Identify which cell holds the provided text, then report its (X, Y) central coordinate. 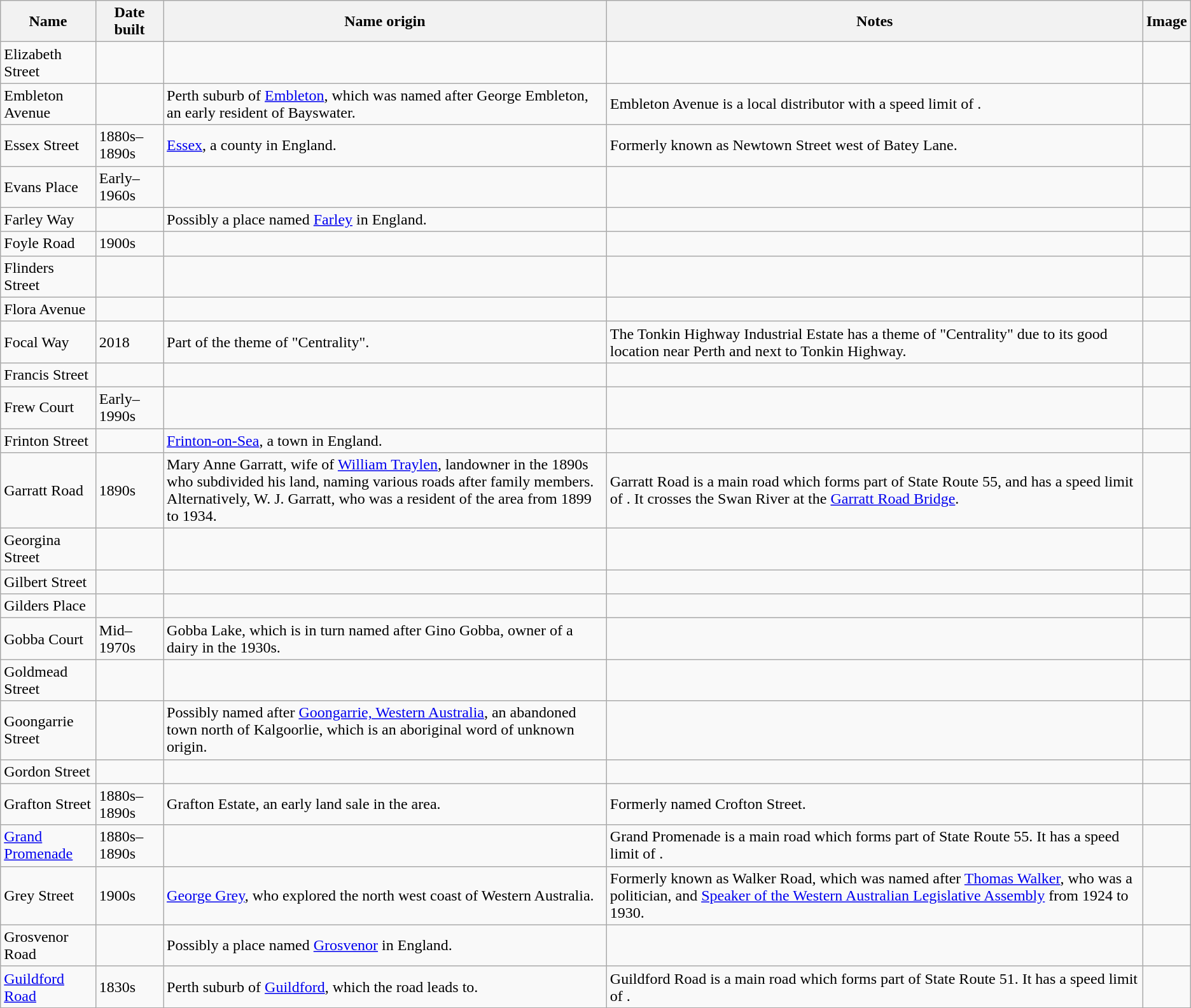
Guildford Road (48, 987)
Grey Street (48, 895)
Early–1990s (129, 407)
Elizabeth Street (48, 62)
Perth suburb of Guildford, which the road leads to. (386, 987)
1890s (129, 491)
Part of the theme of "Centrality". (386, 342)
Early–1960s (129, 187)
Gilbert Street (48, 582)
Focal Way (48, 342)
Mid–1970s (129, 639)
George Grey, who explored the north west coast of Western Australia. (386, 895)
Garratt Road (48, 491)
Frew Court (48, 407)
Foyle Road (48, 244)
Frinton Street (48, 441)
Guildford Road is a main road which forms part of State Route 51. It has a speed limit of . (874, 987)
Name origin (386, 22)
Farley Way (48, 219)
Grand Promenade (48, 846)
Notes (874, 22)
Possibly named after Goongarrie, Western Australia, an abandoned town north of Kalgoorlie, which is an aboriginal word of unknown origin. (386, 730)
Goldmead Street (48, 680)
Possibly a place named Grosvenor in England. (386, 945)
Flinders Street (48, 276)
Gobba Lake, which is in turn named after Gino Gobba, owner of a dairy in the 1930s. (386, 639)
Name (48, 22)
Possibly a place named Farley in England. (386, 219)
Grafton Estate, an early land sale in the area. (386, 804)
Georgina Street (48, 549)
Goongarrie Street (48, 730)
Grafton Street (48, 804)
Gordon Street (48, 771)
Garratt Road is a main road which forms part of State Route 55, and has a speed limit of . It crosses the Swan River at the Garratt Road Bridge. (874, 491)
2018 (129, 342)
Embleton Avenue is a local distributor with a speed limit of . (874, 104)
Image (1167, 22)
Grand Promenade is a main road which forms part of State Route 55. It has a speed limit of . (874, 846)
The Tonkin Highway Industrial Estate has a theme of "Centrality" due to its good location near Perth and next to Tonkin Highway. (874, 342)
Essex, a county in England. (386, 145)
Perth suburb of Embleton, which was named after George Embleton, an early resident of Bayswater. (386, 104)
Frinton-on-Sea, a town in England. (386, 441)
Francis Street (48, 375)
1830s (129, 987)
Date built (129, 22)
Gilders Place (48, 606)
Formerly named Crofton Street. (874, 804)
Gobba Court (48, 639)
Formerly known as Newtown Street west of Batey Lane. (874, 145)
Essex Street (48, 145)
Embleton Avenue (48, 104)
Flora Avenue (48, 309)
Evans Place (48, 187)
Grosvenor Road (48, 945)
